Scan for the cell matching the given text and deliver its (X, Y) coordinate at center. 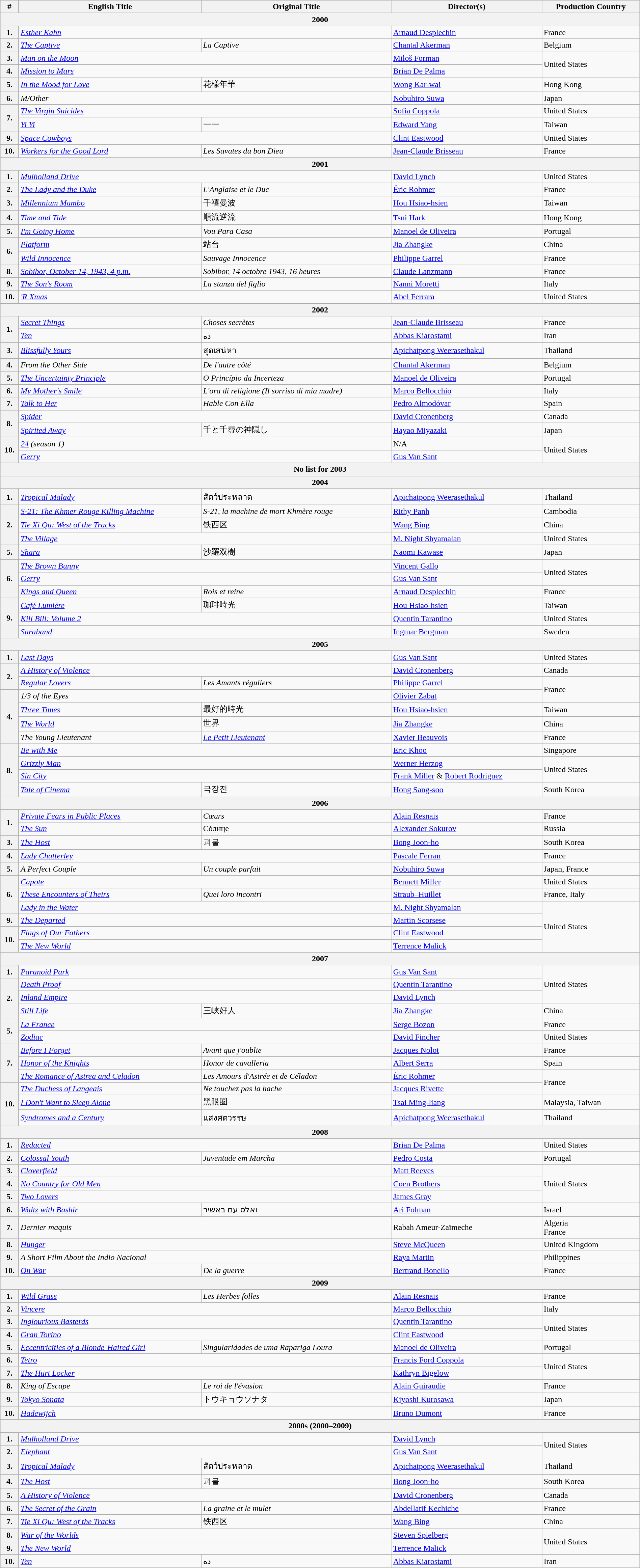
Olivier Zabat (466, 696)
沙羅双樹 (296, 552)
My Mother's Smile (110, 391)
Ari Folman (466, 1210)
Eccentricities of a Blonde-Haired Girl (110, 1347)
Millennium Mambo (110, 203)
Honor de cavalleria (296, 1063)
M/Other (205, 98)
Tokyo Sonata (110, 1400)
Gran Torino (205, 1335)
La graine et le mulet (296, 1508)
Xavier Beauvois (466, 737)
1/3 of the Eyes (205, 696)
珈琲時光 (296, 605)
Pascale Ferran (466, 856)
War of the Worlds (205, 1535)
Shara (110, 552)
# (9, 7)
Colossal Youth (110, 1158)
Avant que j'oublie (296, 1050)
Cœurs (296, 816)
Naomi Kawase (466, 552)
2000 (320, 20)
Sobibor, October 14, 1943, 4 p.m. (110, 271)
Le Petit Lieutenant (296, 737)
Private Fears in Public Places (110, 816)
L'ora di religione (Il sorriso di mia madre) (296, 391)
三峡好人 (296, 1011)
Death Proof (205, 984)
Space Cowboys (205, 138)
O Princípio da Incerteza (296, 378)
2006 (320, 803)
The Sun (110, 829)
Tsai Ming-liang (466, 1102)
Workers for the Good Lord (110, 151)
Elephant (205, 1452)
De l'autre côté (296, 365)
Singularidades de uma Rapariga Loura (296, 1347)
2001 (320, 164)
Talk to Her (110, 404)
The World (110, 724)
Un couple parfait (296, 869)
Paranoid Park (205, 971)
Platform (110, 245)
Hayao Miyazaki (466, 430)
Redacted (205, 1145)
Zodiac (205, 1037)
Quei loro incontri (296, 895)
La Captive (296, 45)
N/A (466, 444)
A Perfect Couple (110, 869)
แสงศตวรรษ (296, 1118)
Jacques Nolot (466, 1050)
Bertrand Bonello (466, 1270)
The Lady and the Duke (110, 190)
千と千尋の神隠し (296, 430)
Syndromes and a Century (110, 1118)
The Duchess of Langeais (110, 1089)
Lady in the Water (205, 907)
Flags of Our Fathers (205, 933)
Abdellatif Kechiche (466, 1508)
花樣年華 (296, 84)
Last Days (205, 657)
一一 (296, 125)
Claude Lanzmann (466, 271)
Kiyoshi Kurosawa (466, 1400)
The Virgin Suicides (205, 111)
From the Other Side (110, 365)
Russia (591, 829)
Inglourious Basterds (205, 1322)
The Romance of Astrea and Celadon (110, 1076)
S-21, la machine de mort Khmère rouge (296, 512)
Pedro Costa (466, 1158)
2009 (320, 1283)
Still Life (110, 1011)
De la guerre (296, 1270)
Three Times (110, 709)
Secret Things (110, 323)
Singapore (591, 750)
2002 (320, 310)
ואלס עם באשיר (296, 1210)
A Short Film About the Indio Nacional (205, 1258)
Before I Forget (110, 1050)
Capote (205, 882)
AlgeriaFrance (591, 1227)
Les Amours d'Astrée et de Céladon (296, 1076)
The Village (205, 539)
The Captive (110, 45)
Director(s) (466, 7)
สุดเสน่หา (296, 350)
Tale of Cinema (110, 790)
Jacques Rivette (466, 1089)
Inland Empire (205, 997)
Sobibor, 14 octobre 1943, 16 heures (296, 271)
Cambodia (591, 512)
Tsui Hark (466, 217)
The Son's Room (110, 284)
Ne touchez pas la hache (296, 1089)
Wild Grass (110, 1296)
Juventude em Marcha (296, 1158)
Dernier maquis (205, 1227)
The Uncertainty Principle (110, 378)
Alexander Sokurov (466, 829)
Original Title (296, 7)
Kathryn Bigelow (466, 1373)
Malaysia, Taiwan (591, 1102)
Production Country (591, 7)
Sin City (205, 776)
The Secret of the Grain (110, 1508)
Wong Kar-wai (466, 84)
Raya Martin (466, 1258)
Martin Scorsese (466, 920)
Hadewijch (205, 1413)
David Fincher (466, 1037)
Les Amants réguliers (296, 683)
Matt Reeves (466, 1171)
Sauvage Innocence (296, 258)
Rithy Panh (466, 512)
Japan, France (591, 869)
Frank Miller & Robert Rodriguez (466, 776)
극장전 (296, 790)
2008 (320, 1132)
Kings and Queen (110, 592)
Be with Me (205, 750)
Café Lumière (110, 605)
English Title (110, 7)
Choses secrètes (296, 323)
Honor of the Knights (110, 1063)
Man on the Moon (205, 58)
United Kingdom (591, 1245)
Tetro (205, 1360)
Eric Khoo (466, 750)
黑眼圈 (296, 1102)
Vou Para Casa (296, 231)
Les Herbes folles (296, 1296)
Abel Ferrara (466, 297)
千禧曼波 (296, 203)
Blissfully Yours (110, 350)
Kill Bill: Volume 2 (205, 619)
Сóлнце (296, 829)
2004 (320, 482)
Two Lovers (205, 1196)
Ingmar Bergman (466, 632)
Le roi de l'évasion (296, 1386)
Les Savates du bon Dieu (296, 151)
Miloš Forman (466, 58)
2005 (320, 644)
Hong Sang-soo (466, 790)
These Encounters of Theirs (110, 895)
The Departed (205, 920)
L'Anglaise et le Duc (296, 190)
James Gray (466, 1196)
Francis Ford Coppola (466, 1360)
Rabah Ameur-Zaïmeche (466, 1227)
In the Mood for Love (110, 84)
順流逆流 (296, 217)
Nanni Moretti (466, 284)
Bennett Miller (466, 882)
Lady Chatterley (205, 856)
Time and Tide (110, 217)
Wild Innocence (110, 258)
最好的時光 (296, 709)
I'm Going Home (110, 231)
Werner Herzog (466, 763)
Grizzly Man (205, 763)
'R Xmas (205, 297)
La France (205, 1024)
Straub–Huillet (466, 895)
Waltz with Bashir (110, 1210)
世界 (296, 724)
Sofia Coppola (466, 111)
Hable Con Ella (296, 404)
Esther Kahn (205, 32)
Cloverfield (205, 1171)
On War (110, 1270)
Sweden (591, 632)
La stanza del figlio (296, 284)
Albert Serra (466, 1063)
Yi Yi (110, 125)
Steve McQueen (466, 1245)
Regular Lovers (110, 683)
No Country for Old Men (205, 1184)
Philippines (591, 1258)
2007 (320, 959)
Bruno Dumont (466, 1413)
Mission to Mars (205, 71)
Steven Spielberg (466, 1535)
Alain Guiraudie (466, 1386)
I Don't Want to Sleep Alone (110, 1102)
Vincere (205, 1309)
2000s (2000–2009) (320, 1426)
The Brown Bunny (205, 566)
Vincent Gallo (466, 566)
Serge Bozon (466, 1024)
France, Italy (591, 895)
Saraband (205, 632)
トウキョウソナタ (296, 1400)
Spirited Away (110, 430)
Spider (205, 416)
The Hurt Locker (205, 1373)
Pedro Almodóvar (466, 404)
No list for 2003 (320, 469)
The Young Lieutenant (110, 737)
Rois et reine (296, 592)
Hunger (205, 1245)
24 (season 1) (205, 444)
站台 (296, 245)
S-21: The Khmer Rouge Killing Machine (110, 512)
Coen Brothers (466, 1184)
Edward Yang (466, 125)
Israel (591, 1210)
King of Escape (110, 1386)
